Return [x, y] of the center of cell containing provided text 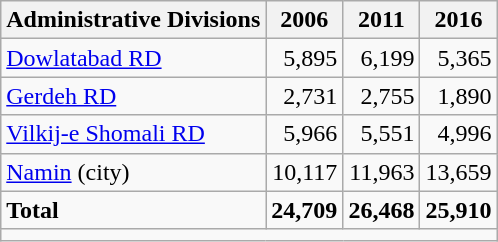
Dowlatabad RD [134, 58]
2,755 [382, 96]
11,963 [382, 172]
13,659 [458, 172]
1,890 [458, 96]
2,731 [304, 96]
6,199 [382, 58]
2006 [304, 20]
5,966 [304, 134]
2011 [382, 20]
5,895 [304, 58]
5,551 [382, 134]
Gerdeh RD [134, 96]
10,117 [304, 172]
5,365 [458, 58]
24,709 [304, 210]
4,996 [458, 134]
Administrative Divisions [134, 20]
Vilkij-e Shomali RD [134, 134]
2016 [458, 20]
Total [134, 210]
25,910 [458, 210]
Namin (city) [134, 172]
26,468 [382, 210]
